Identify which cell holds the provided text, then report its [X, Y] central coordinate. 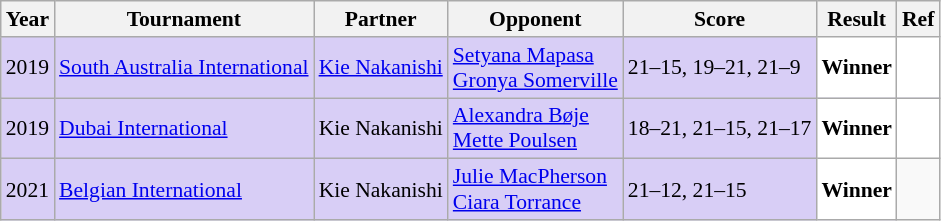
Opponent [536, 19]
South Australia International [184, 68]
21–15, 19–21, 21–9 [720, 68]
Belgian International [184, 190]
Year [28, 19]
Alexandra Bøje Mette Poulsen [536, 128]
Julie MacPherson Ciara Torrance [536, 190]
Setyana Mapasa Gronya Somerville [536, 68]
Partner [381, 19]
Tournament [184, 19]
Result [856, 19]
18–21, 21–15, 21–17 [720, 128]
2021 [28, 190]
Score [720, 19]
Dubai International [184, 128]
21–12, 21–15 [720, 190]
Ref [918, 19]
